Capture the cell that displays the provided text and extract its (x, y) central coordinate. 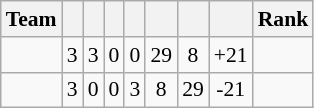
-21 (231, 90)
Rank (284, 19)
Team (32, 19)
+21 (231, 55)
